Provide the (X, Y) coordinate of the cell's center where the given text is located.  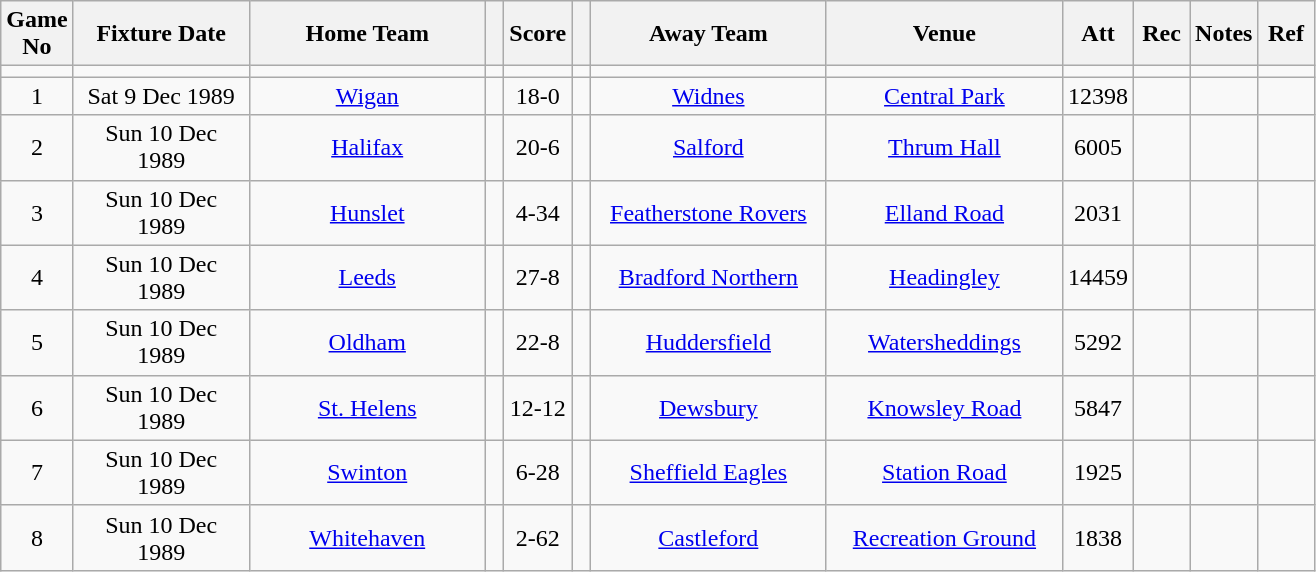
Castleford (708, 538)
Recreation Ground (944, 538)
St. Helens (367, 408)
Headingley (944, 278)
Bradford Northern (708, 278)
Leeds (367, 278)
3 (37, 212)
2-62 (538, 538)
1925 (1098, 472)
Away Team (708, 34)
1 (37, 96)
Venue (944, 34)
Swinton (367, 472)
Hunslet (367, 212)
Huddersfield (708, 342)
Score (538, 34)
4-34 (538, 212)
14459 (1098, 278)
Sat 9 Dec 1989 (161, 96)
Fixture Date (161, 34)
Widnes (708, 96)
Elland Road (944, 212)
Thrum Hall (944, 148)
12-12 (538, 408)
6-28 (538, 472)
7 (37, 472)
Wigan (367, 96)
Game No (37, 34)
6005 (1098, 148)
Watersheddings (944, 342)
27-8 (538, 278)
Central Park (944, 96)
Salford (708, 148)
2031 (1098, 212)
Sheffield Eagles (708, 472)
Whitehaven (367, 538)
18-0 (538, 96)
22-8 (538, 342)
5292 (1098, 342)
Station Road (944, 472)
Knowsley Road (944, 408)
6 (37, 408)
12398 (1098, 96)
Oldham (367, 342)
Att (1098, 34)
8 (37, 538)
5847 (1098, 408)
Ref (1286, 34)
20-6 (538, 148)
Rec (1162, 34)
Home Team (367, 34)
1838 (1098, 538)
Dewsbury (708, 408)
4 (37, 278)
2 (37, 148)
Featherstone Rovers (708, 212)
5 (37, 342)
Notes (1224, 34)
Halifax (367, 148)
